Search for the cell housing the specified text and yield its [x, y] center coordinate. 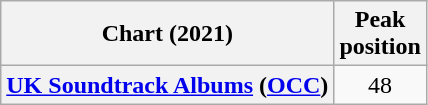
48 [380, 85]
Chart (2021) [168, 34]
UK Soundtrack Albums (OCC) [168, 85]
Peakposition [380, 34]
